Identify which cell holds the provided text, then report its (x, y) central coordinate. 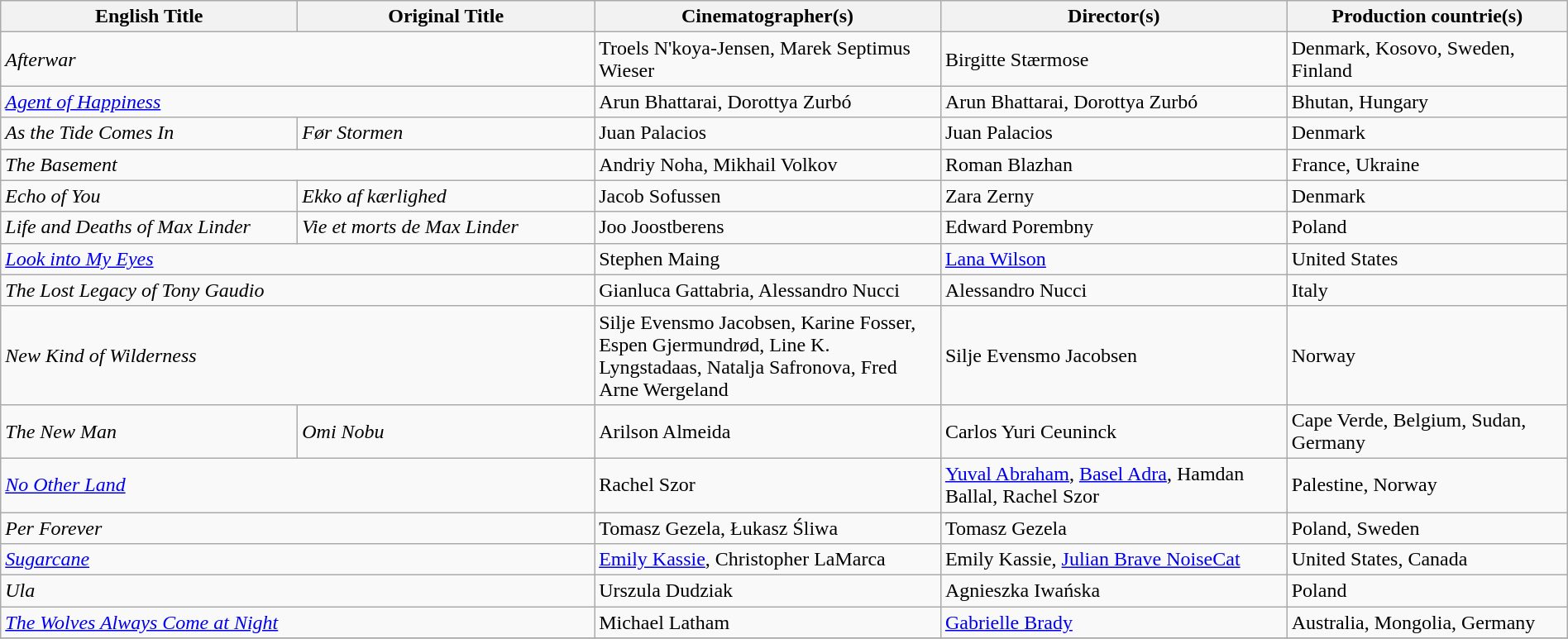
Italy (1427, 290)
Original Title (447, 17)
Cinematographer(s) (767, 17)
Emily Kassie, Christopher LaMarca (767, 560)
Silje Evensmo Jacobsen (1113, 355)
Arilson Almeida (767, 432)
Jacob Sofussen (767, 196)
The Lost Legacy of Tony Gaudio (298, 290)
Andriy Noha, Mikhail Volkov (767, 165)
Carlos Yuri Ceuninck (1113, 432)
As the Tide Comes In (149, 133)
Tomasz Gezela (1113, 528)
Urszula Dudziak (767, 591)
English Title (149, 17)
Australia, Mongolia, Germany (1427, 622)
Roman Blazhan (1113, 165)
Look into My Eyes (298, 259)
Echo of You (149, 196)
Afterwar (298, 60)
Gabrielle Brady (1113, 622)
Norway (1427, 355)
Silje Evensmo Jacobsen, Karine Fosser, Espen Gjermundrød, Line K. Lyngstadaas, Natalja Safronova, Fred Arne Wergeland (767, 355)
Før Stormen (447, 133)
Emily Kassie, Julian Brave NoiseCat (1113, 560)
Life and Deaths of Max Linder (149, 227)
Zara Zerny (1113, 196)
Edward Porembny (1113, 227)
No Other Land (298, 484)
Bhutan, Hungary (1427, 102)
Ekko af kærlighed (447, 196)
The New Man (149, 432)
Denmark, Kosovo, Sweden, Finland (1427, 60)
Lana Wilson (1113, 259)
Agent of Happiness (298, 102)
Ula (298, 591)
Palestine, Norway (1427, 484)
Cape Verde, Belgium, Sudan, Germany (1427, 432)
Omi Nobu (447, 432)
Per Forever (298, 528)
Production countrie(s) (1427, 17)
Sugarcane (298, 560)
Vie et morts de Max Linder (447, 227)
Michael Latham (767, 622)
Alessandro Nucci (1113, 290)
Tomasz Gezela, Łukasz Śliwa (767, 528)
Gianluca Gattabria, Alessandro Nucci (767, 290)
United States, Canada (1427, 560)
Rachel Szor (767, 484)
Yuval Abraham, Basel Adra, Hamdan Ballal, Rachel Szor (1113, 484)
France, Ukraine (1427, 165)
Joo Joostberens (767, 227)
Director(s) (1113, 17)
The Basement (298, 165)
Agnieszka Iwańska (1113, 591)
Stephen Maing (767, 259)
New Kind of Wilderness (298, 355)
Troels N'koya-Jensen, Marek Septimus Wieser (767, 60)
Poland, Sweden (1427, 528)
United States (1427, 259)
Birgitte Stærmose (1113, 60)
The Wolves Always Come at Night (298, 622)
